From the cell containing the given text, extract its center point as [x, y] coordinate. 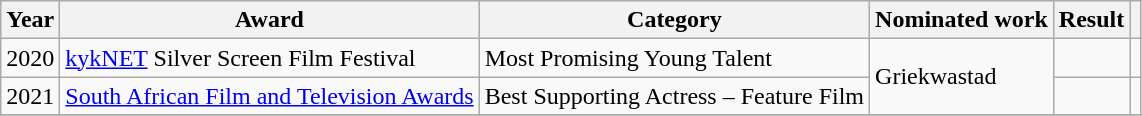
South African Film and Television Awards [270, 96]
Category [674, 20]
Most Promising Young Talent [674, 58]
kykNET Silver Screen Film Festival [270, 58]
Best Supporting Actress – Feature Film [674, 96]
Nominated work [962, 20]
Award [270, 20]
2021 [30, 96]
Year [30, 20]
2020 [30, 58]
Result [1091, 20]
Griekwastad [962, 77]
